Detect which cell encompasses the target text, then output its (X, Y) center coordinate. 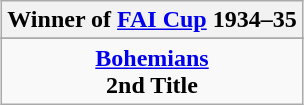
Bohemians2nd Title (152, 72)
Winner of FAI Cup 1934–35 (152, 20)
